Capture the cell that displays the provided text and extract its [x, y] central coordinate. 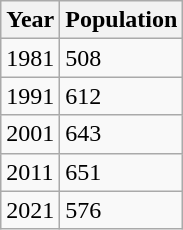
2001 [30, 134]
1991 [30, 96]
508 [122, 58]
1981 [30, 58]
643 [122, 134]
612 [122, 96]
576 [122, 210]
2011 [30, 172]
Year [30, 20]
651 [122, 172]
Population [122, 20]
2021 [30, 210]
